Provide the [X, Y] coordinate of the cell's center where the given text is located.  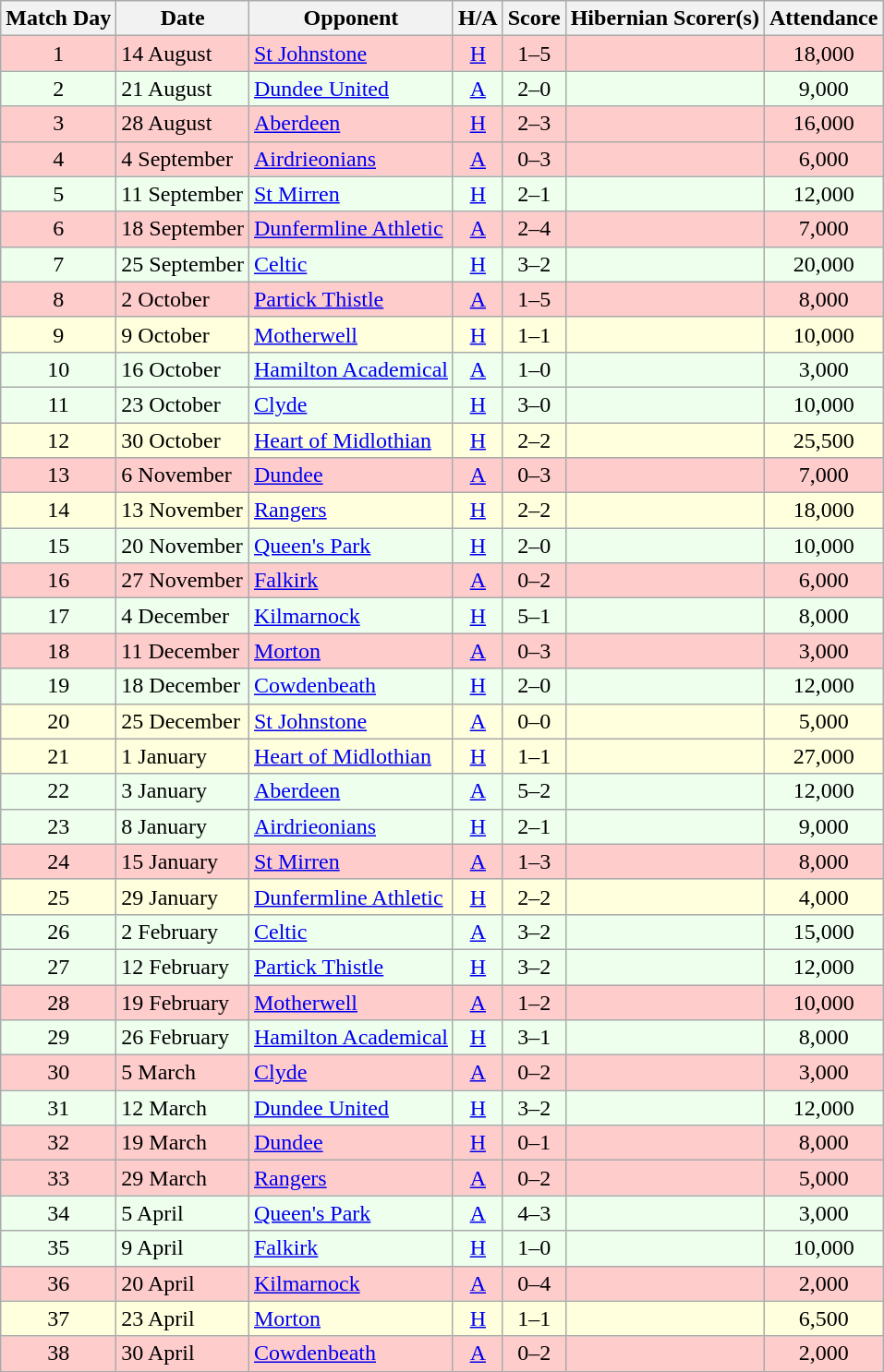
15,000 [823, 932]
25 December [183, 721]
5 April [183, 1213]
12 February [183, 967]
2–3 [534, 124]
27 November [183, 581]
14 [59, 511]
6 November [183, 475]
32 [59, 1143]
11 September [183, 194]
21 [59, 756]
13 [59, 475]
38 [59, 1354]
18 December [183, 686]
Attendance [823, 18]
16,000 [823, 124]
29 January [183, 897]
30 April [183, 1354]
27 [59, 967]
5 March [183, 1073]
8 January [183, 826]
25 September [183, 264]
14 August [183, 54]
5 [59, 194]
4,000 [823, 897]
27,000 [823, 756]
26 February [183, 1038]
20 April [183, 1283]
30 [59, 1073]
Opponent [351, 18]
34 [59, 1213]
1–2 [534, 1002]
4 [59, 159]
26 [59, 932]
4–3 [534, 1213]
31 [59, 1108]
18 [59, 651]
23 April [183, 1318]
2 October [183, 299]
19 February [183, 1002]
15 [59, 546]
25,500 [823, 440]
23 [59, 826]
29 March [183, 1178]
6,500 [823, 1318]
13 November [183, 511]
37 [59, 1318]
16 [59, 581]
4 December [183, 616]
0–4 [534, 1283]
36 [59, 1283]
9 [59, 334]
12 [59, 440]
3–0 [534, 404]
20,000 [823, 264]
5–1 [534, 616]
1 [59, 54]
20 [59, 721]
2 February [183, 932]
4 September [183, 159]
2 [59, 89]
29 [59, 1038]
18 September [183, 229]
6 [59, 229]
3 January [183, 791]
25 [59, 897]
3–1 [534, 1038]
1 January [183, 756]
Match Day [59, 18]
11 December [183, 651]
0–0 [534, 721]
28 [59, 1002]
9 October [183, 334]
22 [59, 791]
0–1 [534, 1143]
12 March [183, 1108]
30 October [183, 440]
16 October [183, 369]
19 [59, 686]
11 [59, 404]
7 [59, 264]
3 [59, 124]
2–4 [534, 229]
17 [59, 616]
8 [59, 299]
5–2 [534, 791]
23 October [183, 404]
24 [59, 861]
H/A [478, 18]
35 [59, 1248]
Score [534, 18]
28 August [183, 124]
20 November [183, 546]
9 April [183, 1248]
21 August [183, 89]
Hibernian Scorer(s) [665, 18]
10 [59, 369]
19 March [183, 1143]
Date [183, 18]
1–3 [534, 861]
33 [59, 1178]
15 January [183, 861]
